Identify which cell holds the provided text, then report its (x, y) central coordinate. 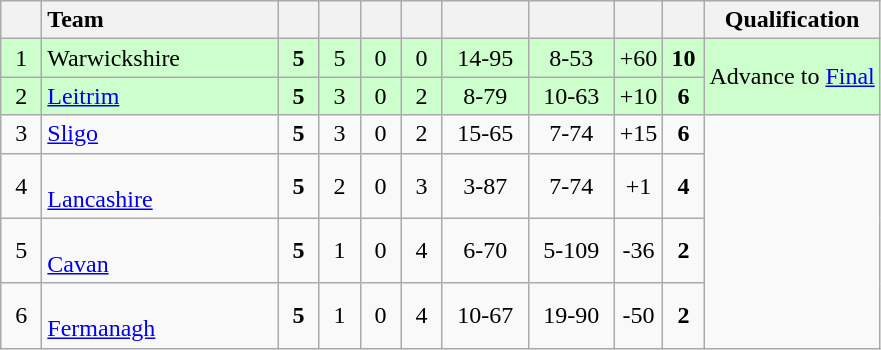
6-70 (485, 250)
-50 (638, 316)
8-79 (485, 96)
+15 (638, 134)
Sligo (160, 134)
10-67 (485, 316)
Fermanagh (160, 316)
Leitrim (160, 96)
10 (684, 58)
Cavan (160, 250)
Team (160, 20)
8-53 (571, 58)
5-109 (571, 250)
15-65 (485, 134)
+60 (638, 58)
3-87 (485, 186)
Warwickshire (160, 58)
14-95 (485, 58)
19-90 (571, 316)
+10 (638, 96)
Qualification (792, 20)
Lancashire (160, 186)
10-63 (571, 96)
Advance to Final (792, 77)
-36 (638, 250)
+1 (638, 186)
